Extract the (x, y) coordinate from the center of the cell holding the provided text.  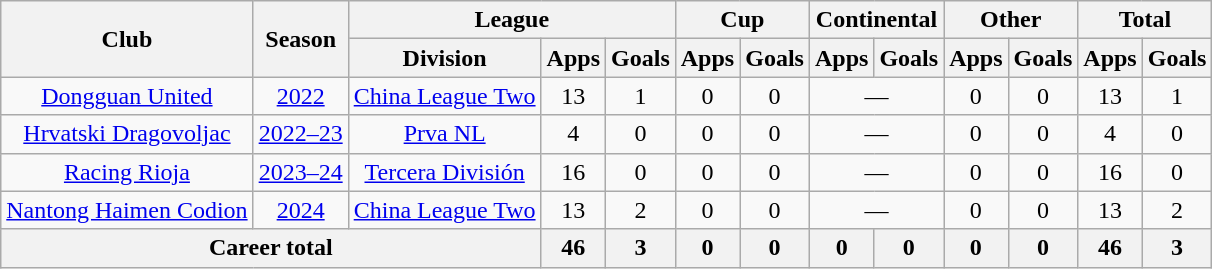
Dongguan United (127, 96)
Season (300, 39)
Continental (876, 20)
Prva NL (444, 134)
Other (1011, 20)
Total (1145, 20)
Cup (742, 20)
Club (127, 39)
2024 (300, 210)
2022 (300, 96)
Nantong Haimen Codion (127, 210)
Tercera División (444, 172)
Career total (271, 248)
League (512, 20)
Racing Rioja (127, 172)
2022–23 (300, 134)
2023–24 (300, 172)
Hrvatski Dragovoljac (127, 134)
Division (444, 58)
